For the text-containing cell, return its midpoint in [x, y] coordinate format. 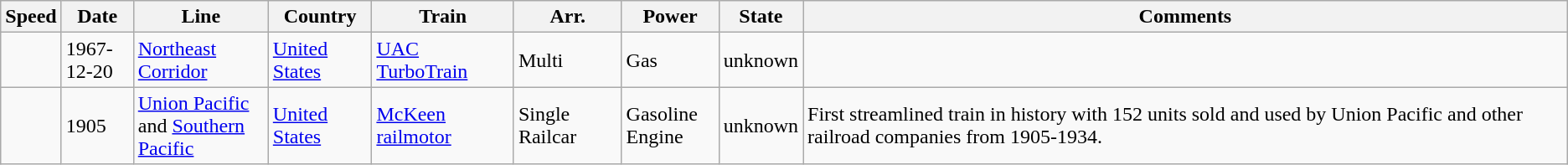
Gas [670, 60]
Power [670, 17]
Train [443, 17]
1905 [97, 126]
State [761, 17]
Date [97, 17]
McKeen railmotor [443, 126]
1967-12-20 [97, 60]
Single Railcar [568, 126]
Union Pacific and Southern Pacific [201, 126]
Arr. [568, 17]
Multi [568, 60]
Country [320, 17]
Line [201, 17]
Comments [1186, 17]
Northeast Corridor [201, 60]
UAC TurboTrain [443, 60]
First streamlined train in history with 152 units sold and used by Union Pacific and other railroad companies from 1905-1934. [1186, 126]
Gasoline Engine [670, 126]
Speed [31, 17]
